Locate the cell with the specified text and output its (x, y) center coordinate. 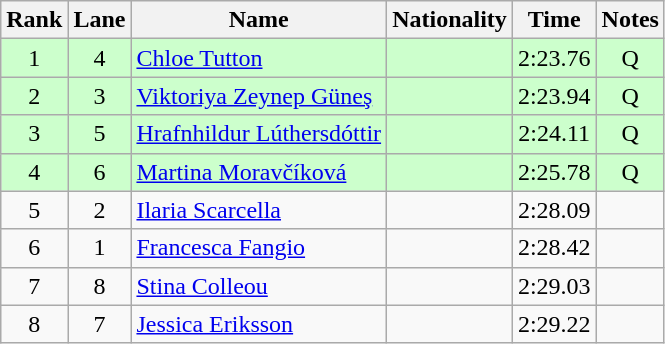
Ilaria Scarcella (259, 210)
Notes (630, 20)
2:29.03 (554, 286)
2:28.09 (554, 210)
Lane (100, 20)
2:24.11 (554, 134)
2:23.76 (554, 58)
Stina Colleou (259, 286)
Chloe Tutton (259, 58)
2:23.94 (554, 96)
Name (259, 20)
Jessica Eriksson (259, 324)
2:29.22 (554, 324)
Viktoriya Zeynep Güneş (259, 96)
Nationality (450, 20)
2:25.78 (554, 172)
Time (554, 20)
Francesca Fangio (259, 248)
2:28.42 (554, 248)
Rank (34, 20)
Martina Moravčíková (259, 172)
Hrafnhildur Lúthersdóttir (259, 134)
